From the cell containing the given text, extract its center point as [X, Y] coordinate. 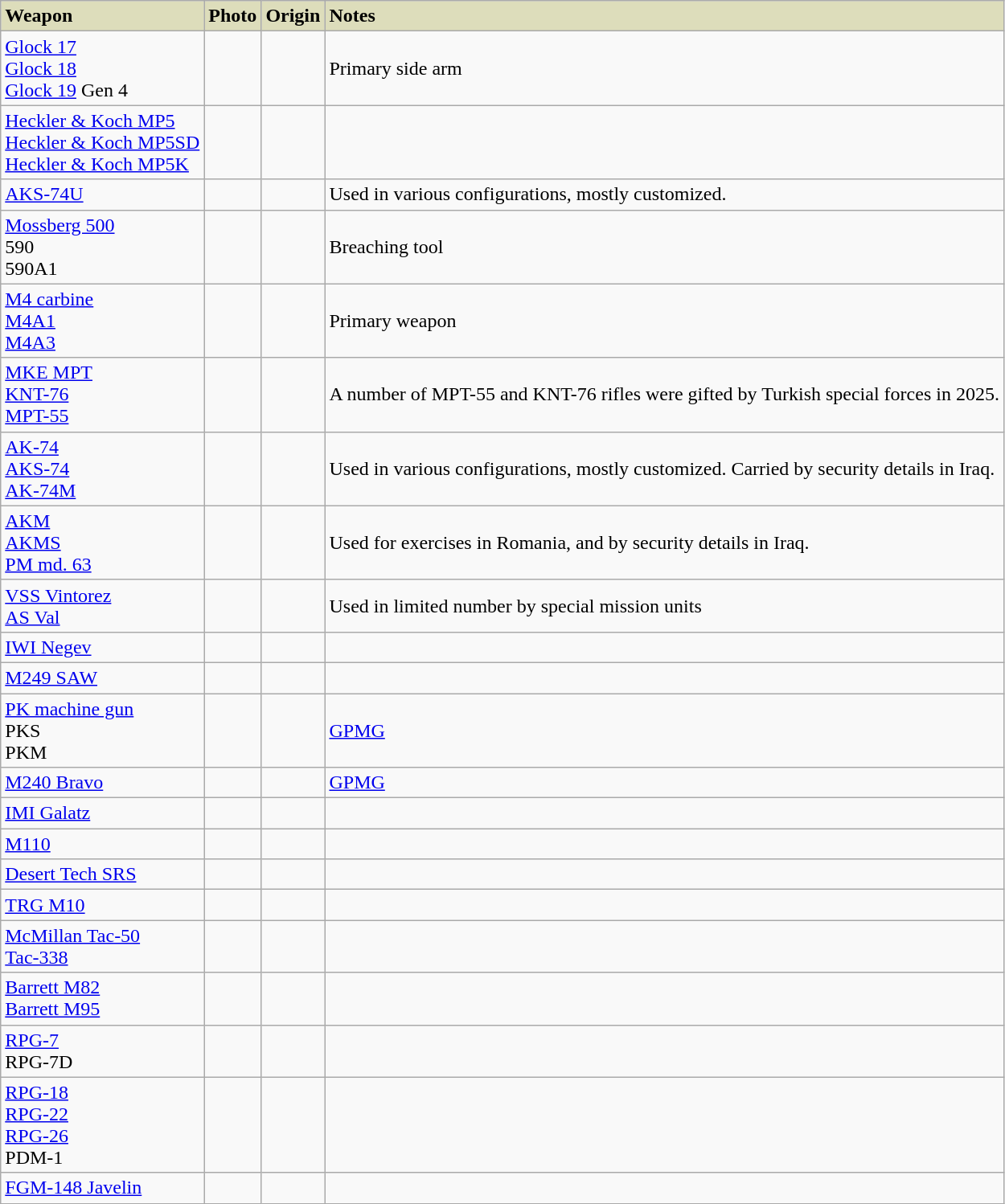
Photo [233, 16]
VSS VintorezAS Val [103, 606]
AKMAKMSPM md. 63 [103, 543]
Used for exercises in Romania, and by security details in Iraq. [664, 543]
Weapon [103, 16]
Used in various configurations, mostly customized. [664, 195]
RPG-7RPG-7D [103, 1051]
AK-74AKS-74AK-74M [103, 469]
Mossberg 500590590A1 [103, 247]
McMillan Tac-50Tac-338 [103, 947]
Barrett M82Barrett M95 [103, 998]
M4 carbineM4A1M4A3 [103, 321]
Origin [293, 16]
Breaching tool [664, 247]
Glock 17Glock 18Glock 19 Gen 4 [103, 68]
Desert Tech SRS [103, 874]
IWI Negev [103, 647]
M240 Bravo [103, 783]
Used in limited number by special mission units [664, 606]
Heckler & Koch MP5Heckler & Koch MP5SDHeckler & Koch MP5K [103, 142]
Used in various configurations, mostly customized. Carried by security details in Iraq. [664, 469]
Primary side arm [664, 68]
TRG M10 [103, 905]
M249 SAW [103, 678]
MKE MPTKNT-76MPT-55 [103, 395]
PK machine gunPKSPKM [103, 730]
Notes [664, 16]
AKS-74U [103, 195]
Primary weapon [664, 321]
M110 [103, 844]
IMI Galatz [103, 813]
A number of MPT-55 and KNT-76 rifles were gifted by Turkish special forces in 2025. [664, 395]
FGM-148 Javelin [103, 1188]
RPG-18RPG-22RPG-26PDM-1 [103, 1125]
